Locate the cell with the specified text and output its (X, Y) center coordinate. 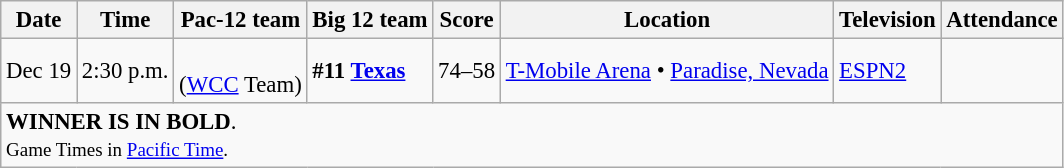
Time (124, 20)
ESPN2 (888, 72)
Pac-12 team (240, 20)
Big 12 team (370, 20)
Dec 19 (39, 72)
Location (666, 20)
Date (39, 20)
T-Mobile Arena • Paradise, Nevada (666, 72)
WINNER IS IN BOLD.Game Times in Pacific Time. (532, 136)
(WCC Team) (240, 72)
2:30 p.m. (124, 72)
Attendance (1002, 20)
74–58 (467, 72)
Television (888, 20)
Score (467, 20)
#11 Texas (370, 72)
